Locate the cell with the specified text and output its (X, Y) center coordinate. 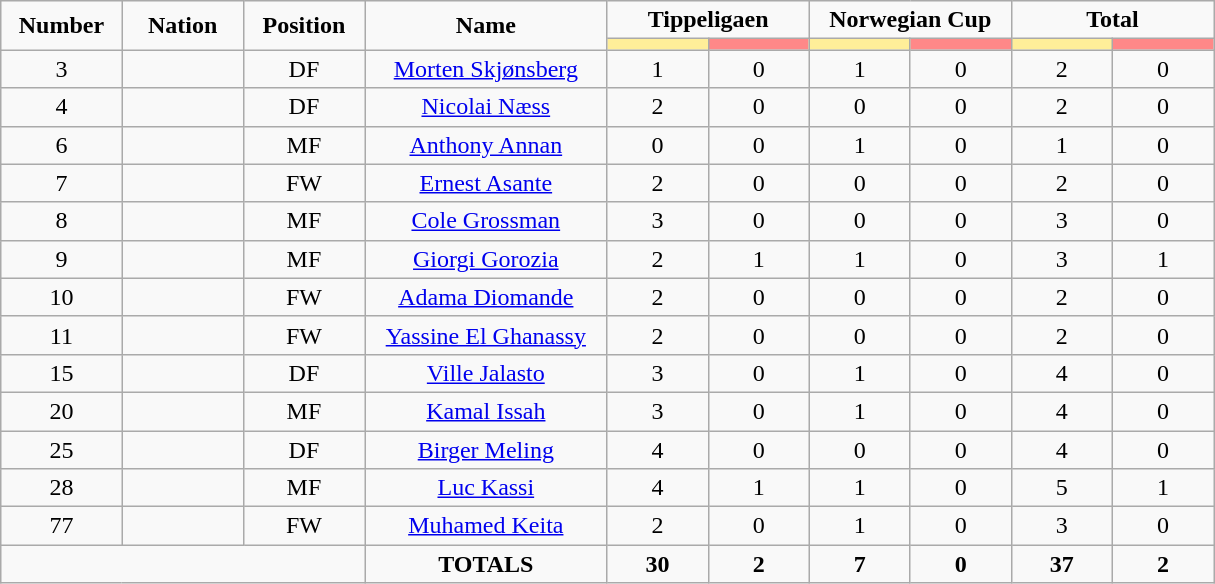
20 (62, 411)
77 (62, 526)
Tippeligaen (708, 20)
Position (304, 26)
Giorgi Gorozia (486, 259)
Birger Meling (486, 449)
9 (62, 259)
37 (1062, 564)
Ernest Asante (486, 183)
Nation (182, 26)
11 (62, 335)
Total (1112, 20)
Ville Jalasto (486, 373)
TOTALS (486, 564)
Cole Grossman (486, 221)
Number (62, 26)
25 (62, 449)
8 (62, 221)
30 (658, 564)
Morten Skjønsberg (486, 69)
10 (62, 297)
Kamal Issah (486, 411)
Muhamed Keita (486, 526)
28 (62, 488)
Adama Diomande (486, 297)
Anthony Annan (486, 145)
5 (1062, 488)
Yassine El Ghanassy (486, 335)
15 (62, 373)
Name (486, 26)
Norwegian Cup (910, 20)
Luc Kassi (486, 488)
Nicolai Næss (486, 107)
6 (62, 145)
